Identify which cell holds the provided text, then report its [x, y] central coordinate. 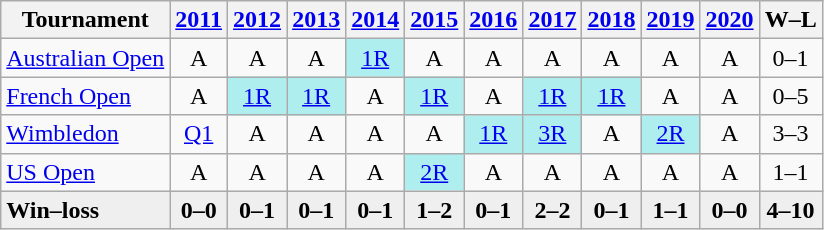
2013 [316, 20]
0–5 [790, 96]
2011 [199, 20]
2019 [670, 20]
4–10 [790, 210]
2015 [434, 20]
2018 [612, 20]
2–2 [552, 210]
1–2 [434, 210]
2012 [258, 20]
French Open [86, 96]
3–3 [790, 134]
2016 [494, 20]
Win–loss [86, 210]
2017 [552, 20]
W–L [790, 20]
2020 [730, 20]
US Open [86, 172]
Australian Open [86, 58]
2014 [376, 20]
Wimbledon [86, 134]
Tournament [86, 20]
Q1 [199, 134]
3R [552, 134]
